Provide the (X, Y) coordinate of the cell's center where the given text is located.  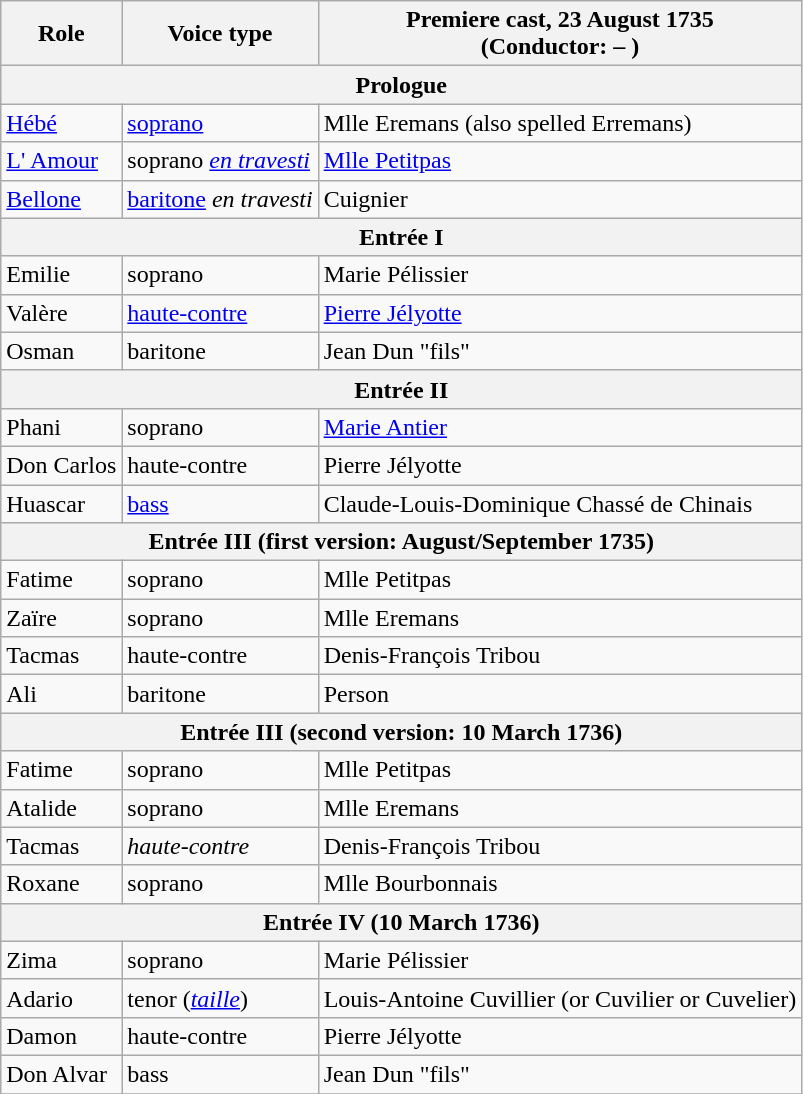
Prologue (402, 85)
baritone en travesti (220, 199)
Emilie (62, 275)
soprano en travesti (220, 161)
Hébé (62, 123)
Premiere cast, 23 August 1735(Conductor: – ) (560, 34)
Atalide (62, 808)
Roxane (62, 884)
Mlle Bourbonnais (560, 884)
Marie Antier (560, 427)
Zaïre (62, 618)
Valère (62, 313)
Bellone (62, 199)
Entrée I (402, 237)
Don Alvar (62, 1074)
Louis-Antoine Cuvillier (or Cuvilier or Cuvelier) (560, 998)
Entrée II (402, 389)
tenor (taille) (220, 998)
Huascar (62, 503)
Damon (62, 1036)
Cuignier (560, 199)
Osman (62, 351)
Claude-Louis-Dominique Chassé de Chinais (560, 503)
Entrée IV (10 March 1736) (402, 922)
Ali (62, 694)
Entrée III (first version: August/September 1735) (402, 542)
Role (62, 34)
Mlle Eremans (also spelled Erremans) (560, 123)
Person (560, 694)
Adario (62, 998)
Phani (62, 427)
Zima (62, 960)
L' Amour (62, 161)
Entrée III (second version: 10 March 1736) (402, 732)
Don Carlos (62, 465)
Voice type (220, 34)
